Determine the (x, y) coordinate at the center of the cell enclosing the given text.  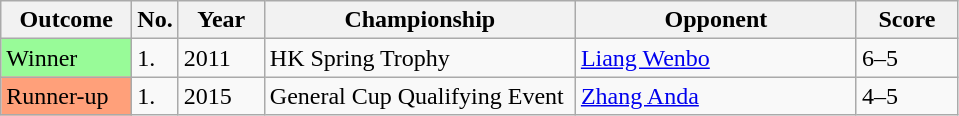
Year (221, 20)
Winner (66, 58)
2015 (221, 96)
General Cup Qualifying Event (420, 96)
Zhang Anda (716, 96)
Opponent (716, 20)
Outcome (66, 20)
4–5 (906, 96)
Liang Wenbo (716, 58)
Championship (420, 20)
HK Spring Trophy (420, 58)
Runner-up (66, 96)
Score (906, 20)
6–5 (906, 58)
2011 (221, 58)
No. (155, 20)
